Find where the given text appears and provide that cell's center as [x, y] coordinate. 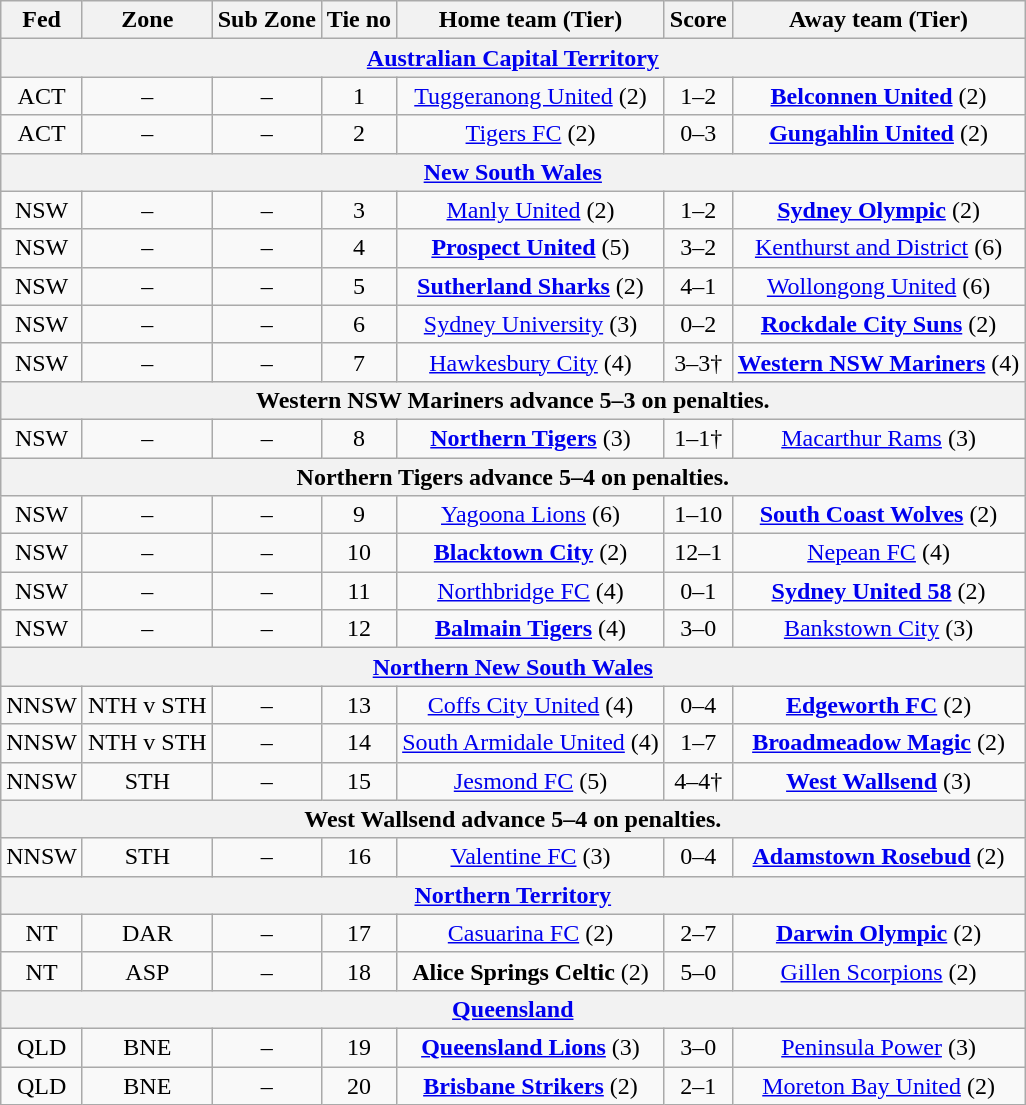
Edgeworth FC (2) [878, 705]
13 [358, 705]
4–4† [698, 781]
West Wallsend (3) [878, 781]
Tie no [358, 20]
17 [358, 933]
Sub Zone [266, 20]
Zone [147, 20]
Macarthur Rams (3) [878, 438]
19 [358, 1047]
5–0 [698, 971]
10 [358, 553]
6 [358, 324]
Blacktown City (2) [531, 553]
Home team (Tier) [531, 20]
0–2 [698, 324]
Northern Tigers (3) [531, 438]
Nepean FC (4) [878, 553]
Yagoona Lions (6) [531, 515]
3 [358, 210]
Sydney Olympic (2) [878, 210]
4 [358, 248]
Tuggeranong United (2) [531, 96]
Away team (Tier) [878, 20]
Gillen Scorpions (2) [878, 971]
Sutherland Sharks (2) [531, 286]
5 [358, 286]
Northern Territory [513, 895]
3–2 [698, 248]
1 [358, 96]
1–10 [698, 515]
Valentine FC (3) [531, 857]
Gungahlin United (2) [878, 134]
West Wallsend advance 5–4 on penalties. [513, 819]
1–7 [698, 743]
Bankstown City (3) [878, 629]
South Coast Wolves (2) [878, 515]
Alice Springs Celtic (2) [531, 971]
Moreton Bay United (2) [878, 1085]
Darwin Olympic (2) [878, 933]
Score [698, 20]
12 [358, 629]
Kenthurst and District (6) [878, 248]
Prospect United (5) [531, 248]
3–3† [698, 362]
18 [358, 971]
Tigers FC (2) [531, 134]
Western NSW Mariners (4) [878, 362]
Hawkesbury City (4) [531, 362]
7 [358, 362]
Sydney University (3) [531, 324]
9 [358, 515]
Broadmeadow Magic (2) [878, 743]
Queensland Lions (3) [531, 1047]
Northern Tigers advance 5–4 on penalties. [513, 477]
Rockdale City Suns (2) [878, 324]
8 [358, 438]
12–1 [698, 553]
Queensland [513, 1009]
2 [358, 134]
Manly United (2) [531, 210]
Belconnen United (2) [878, 96]
Peninsula Power (3) [878, 1047]
ASP [147, 971]
14 [358, 743]
Wollongong United (6) [878, 286]
Adamstown Rosebud (2) [878, 857]
Australian Capital Territory [513, 58]
11 [358, 591]
Jesmond FC (5) [531, 781]
16 [358, 857]
20 [358, 1085]
0–3 [698, 134]
Balmain Tigers (4) [531, 629]
15 [358, 781]
New South Wales [513, 172]
2–7 [698, 933]
Northbridge FC (4) [531, 591]
Sydney United 58 (2) [878, 591]
1–1† [698, 438]
Western NSW Mariners advance 5–3 on penalties. [513, 400]
Fed [42, 20]
0–1 [698, 591]
2–1 [698, 1085]
Coffs City United (4) [531, 705]
Casuarina FC (2) [531, 933]
4–1 [698, 286]
DAR [147, 933]
Brisbane Strikers (2) [531, 1085]
Northern New South Wales [513, 667]
South Armidale United (4) [531, 743]
